Scan for the cell matching the given text and deliver its [x, y] coordinate at center. 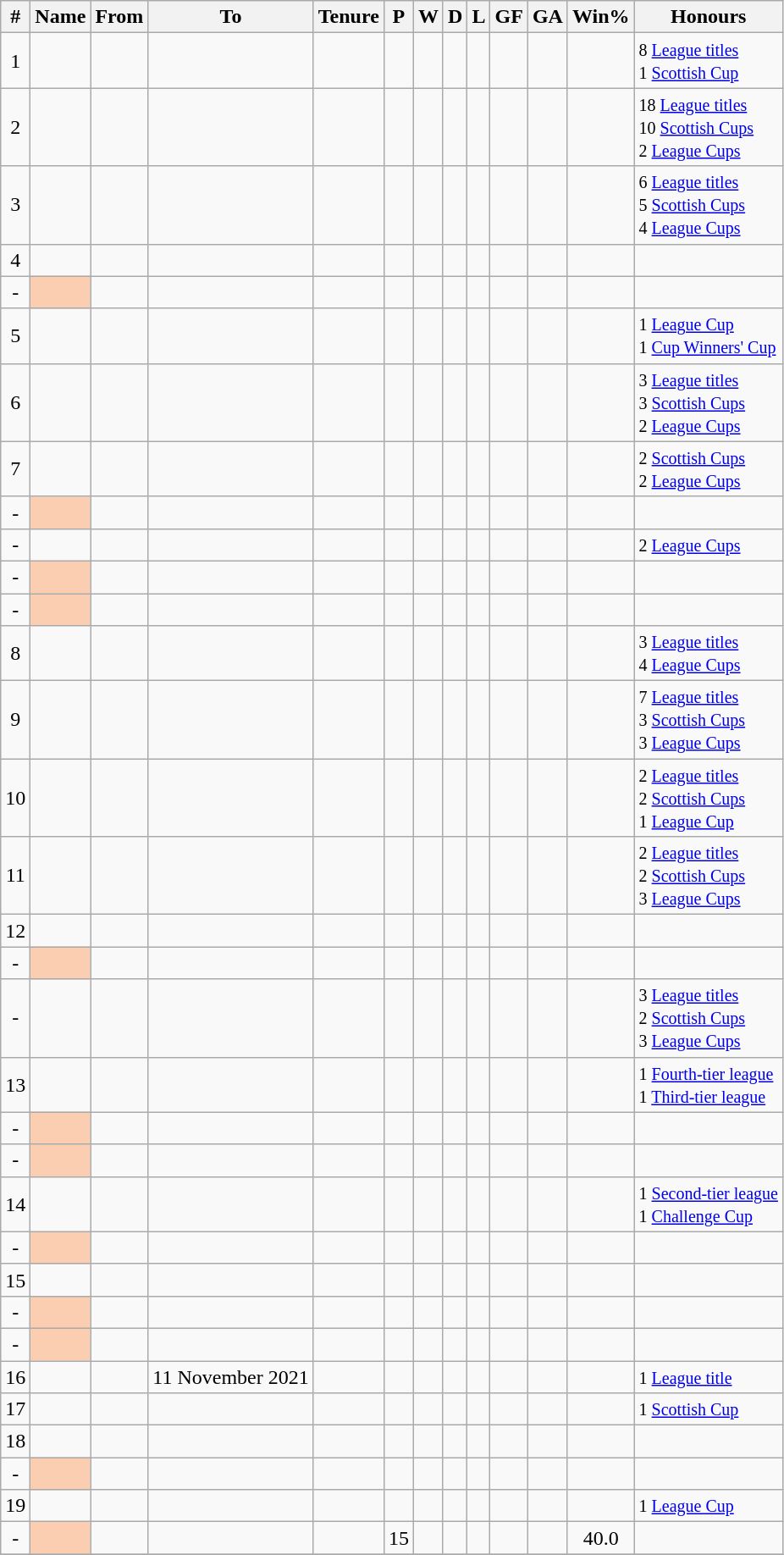
9 [15, 720]
1 Fourth-tier league1 Third-tier league [708, 1084]
1 League Cup1 Cup Winners' Cup [708, 335]
Honours [708, 17]
19 [15, 1506]
8 [15, 654]
3 League titles2 Scottish Cups3 League Cups [708, 1018]
7 [15, 469]
6 League titles5 Scottish Cups4 League Cups [708, 205]
11 [15, 876]
2 League titles2 Scottish Cups3 League Cups [708, 876]
1 [15, 61]
1 League Cup [708, 1506]
3 League titles3 Scottish Cups2 League Cups [708, 402]
To [230, 17]
# [15, 17]
8 League titles1 Scottish Cup [708, 61]
Name [61, 17]
2 [15, 127]
GF [509, 17]
P [398, 17]
4 [15, 260]
2 Scottish Cups2 League Cups [708, 469]
1 Second-tier league1 Challenge Cup [708, 1204]
Win% [601, 17]
1 Scottish Cup [708, 1409]
GA [547, 17]
12 [15, 931]
D [455, 17]
7 League titles3 Scottish Cups3 League Cups [708, 720]
3 [15, 205]
40.0 [601, 1538]
13 [15, 1084]
14 [15, 1204]
16 [15, 1376]
Tenure [349, 17]
L [479, 17]
11 November 2021 [230, 1376]
3 League titles4 League Cups [708, 654]
5 [15, 335]
From [119, 17]
18 League titles10 Scottish Cups2 League Cups [708, 127]
2 League Cups [708, 545]
17 [15, 1409]
10 [15, 798]
1 League title [708, 1376]
18 [15, 1442]
6 [15, 402]
W [428, 17]
2 League titles2 Scottish Cups1 League Cup [708, 798]
